Find where the given text appears and provide that cell's center as (x, y) coordinate. 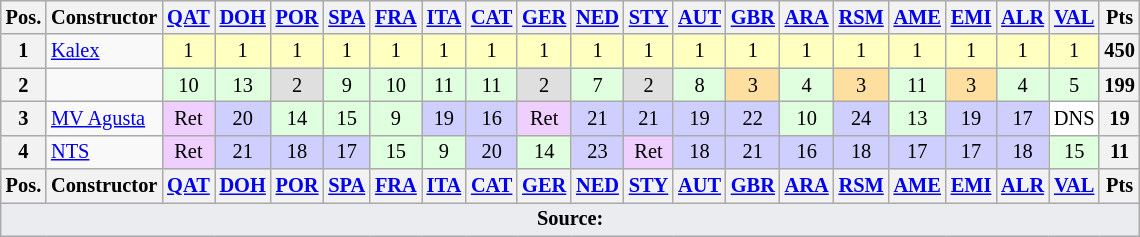
22 (753, 118)
7 (598, 85)
DNS (1074, 118)
8 (700, 85)
NTS (104, 152)
5 (1074, 85)
Kalex (104, 51)
199 (1119, 85)
24 (862, 118)
23 (598, 152)
MV Agusta (104, 118)
Source: (570, 219)
450 (1119, 51)
